Detect which cell encompasses the target text, then output its [X, Y] center coordinate. 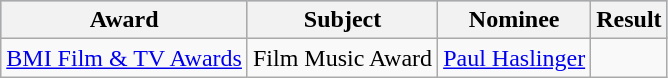
Film Music Award [342, 58]
Subject [342, 20]
Result [629, 20]
Nominee [514, 20]
Award [124, 20]
Paul Haslinger [514, 58]
BMI Film & TV Awards [124, 58]
